Search for the cell housing the specified text and yield its (x, y) center coordinate. 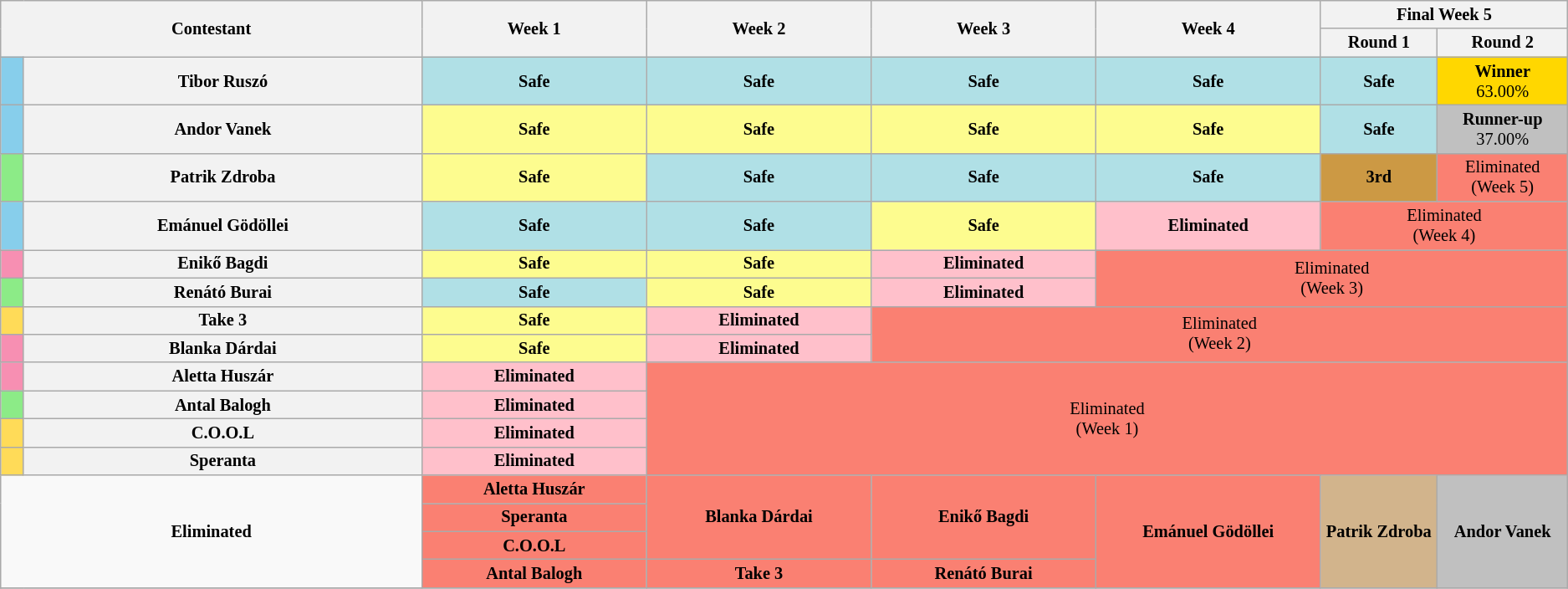
Week 4 (1208, 28)
Final Week 5 (1444, 14)
Runner-up37.00% (1503, 129)
Week 3 (983, 28)
Winner63.00% (1503, 81)
Eliminated(Week 2) (1219, 335)
3rd (1379, 177)
Eliminated(Week 4) (1444, 226)
Eliminated(Week 5) (1503, 177)
Round 2 (1503, 43)
Round 1 (1379, 43)
Week 2 (759, 28)
Week 1 (534, 28)
Eliminated(Week 1) (1107, 418)
Tibor Ruszó (222, 81)
Eliminated(Week 3) (1331, 278)
Contestant (212, 28)
